Detect which cell encompasses the target text, then output its [x, y] center coordinate. 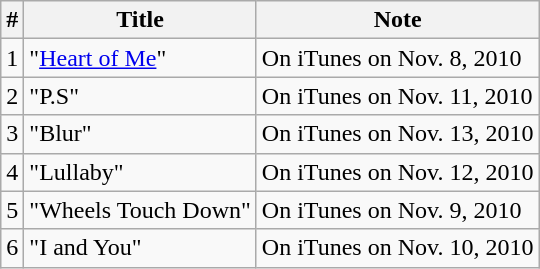
1 [12, 58]
On iTunes on Nov. 11, 2010 [398, 96]
Title [140, 20]
Note [398, 20]
4 [12, 172]
3 [12, 134]
"Lullaby" [140, 172]
On iTunes on Nov. 8, 2010 [398, 58]
# [12, 20]
On iTunes on Nov. 13, 2010 [398, 134]
"P.S" [140, 96]
On iTunes on Nov. 9, 2010 [398, 210]
"Heart of Me" [140, 58]
2 [12, 96]
"Blur" [140, 134]
On iTunes on Nov. 12, 2010 [398, 172]
"I and You" [140, 248]
5 [12, 210]
"Wheels Touch Down" [140, 210]
On iTunes on Nov. 10, 2010 [398, 248]
6 [12, 248]
